Provide the [x, y] coordinate of the cell's center where the given text is located.  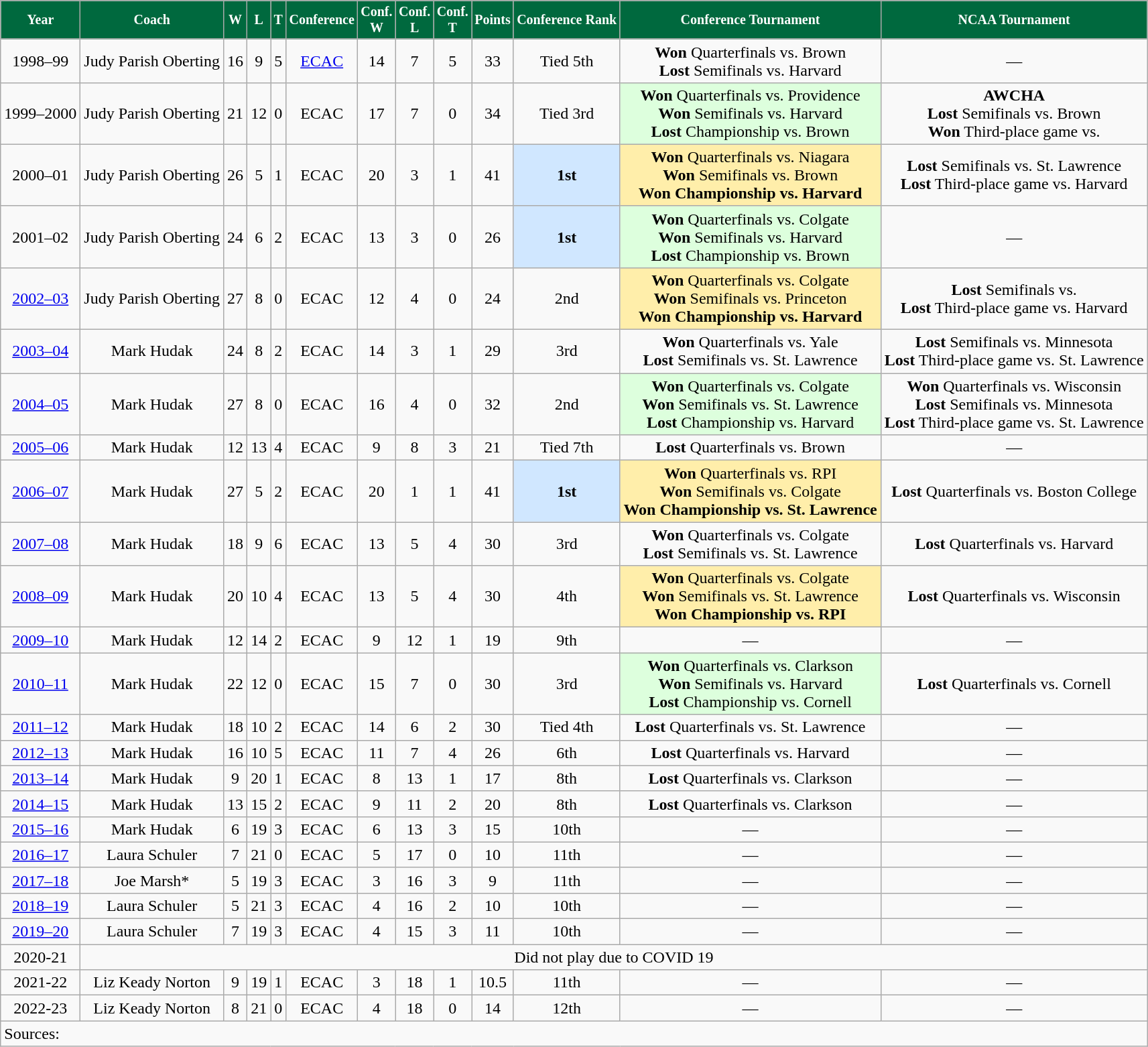
W [236, 20]
2015–16 [40, 829]
2008–09 [40, 597]
Conference [322, 20]
2000–01 [40, 175]
Won Quarterfinals vs. Colgate Won Semifinals vs. Harvard Lost Championship vs. Brown [751, 237]
6th [566, 753]
Won Quarterfinals vs. Colgate Won Semifinals vs. St. Lawrence Lost Championship vs. Harvard [751, 404]
1998–99 [40, 60]
2012–13 [40, 753]
2007–08 [40, 544]
2022-23 [40, 1008]
2009–10 [40, 640]
2019–20 [40, 932]
2021-22 [40, 983]
2017–18 [40, 880]
Year [40, 20]
Won Quarterfinals vs. Brown Lost Semifinals vs. Harvard [751, 60]
9th [566, 640]
1999–2000 [40, 113]
Tied 7th [566, 448]
Won Quarterfinals vs. Colgate Lost Semifinals vs. St. Lawrence [751, 544]
Lost Quarterfinals vs. St. Lawrence [751, 727]
2003–04 [40, 351]
AWCHA Lost Semifinals vs. Brown Won Third-place game vs. [1014, 113]
32 [493, 404]
Lost Quarterfinals vs. Wisconsin [1014, 597]
12th [566, 1008]
33 [493, 60]
Joe Marsh* [152, 880]
Won Quarterfinals vs. Colgate Won Semifinals vs. Princeton Won Championship vs. Harvard [751, 298]
2004–05 [40, 404]
Conf. W [377, 20]
2011–12 [40, 727]
Lost Semifinals vs. Minnesota Lost Third-place game vs. St. Lawrence [1014, 351]
Won Quarterfinals vs. Niagara Won Semifinals vs. Brown Won Championship vs. Harvard [751, 175]
2016–17 [40, 855]
2020-21 [40, 957]
4th [566, 597]
Won Quarterfinals vs. Colgate Won Semifinals vs. St. Lawrence Won Championship vs. RPI [751, 597]
Conference Tournament [751, 20]
Won Quarterfinals vs. Clarkson Won Semifinals vs. Harvard Lost Championship vs. Cornell [751, 684]
T [279, 20]
10.5 [493, 983]
Lost Quarterfinals vs. Boston College [1014, 491]
Conference Rank [566, 20]
Won Quarterfinals vs. RPI Won Semifinals vs. Colgate Won Championship vs. St. Lawrence [751, 491]
Conf. T [453, 20]
L [259, 20]
2013–14 [40, 778]
Conf. L [414, 20]
22 [236, 684]
Lost Semifinals vs. St. Lawrence Lost Third-place game vs. Harvard [1014, 175]
2005–06 [40, 448]
29 [493, 351]
2001–02 [40, 237]
2018–19 [40, 906]
Lost Quarterfinals vs. Brown [751, 448]
Sources: [574, 1034]
2010–11 [40, 684]
Lost Quarterfinals vs. Cornell [1014, 684]
Won Quarterfinals vs. Wisconsin Lost Semifinals vs. Minnesota Lost Third-place game vs. St. Lawrence [1014, 404]
Won Quarterfinals vs. Providence Won Semifinals vs. Harvard Lost Championship vs. Brown [751, 113]
Did not play due to COVID 19 [614, 957]
Tied 4th [566, 727]
NCAA Tournament [1014, 20]
2006–07 [40, 491]
34 [493, 113]
Coach [152, 20]
2002–03 [40, 298]
Points [493, 20]
Tied 3rd [566, 113]
Lost Semifinals vs. Lost Third-place game vs. Harvard [1014, 298]
Won Quarterfinals vs. Yale Lost Semifinals vs. St. Lawrence [751, 351]
Tied 5th [566, 60]
2014–15 [40, 804]
